Locate the cell with the specified text and output its [x, y] center coordinate. 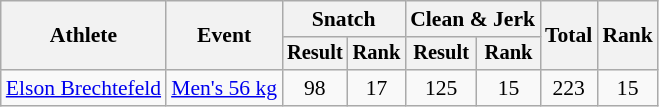
Snatch [344, 19]
17 [377, 88]
Clean & Jerk [472, 19]
Men's 56 kg [224, 88]
Elson Brechtefeld [84, 88]
98 [315, 88]
Athlete [84, 36]
Total [568, 36]
Event [224, 36]
223 [568, 88]
125 [441, 88]
